From the cell containing the given text, extract its center point as [x, y] coordinate. 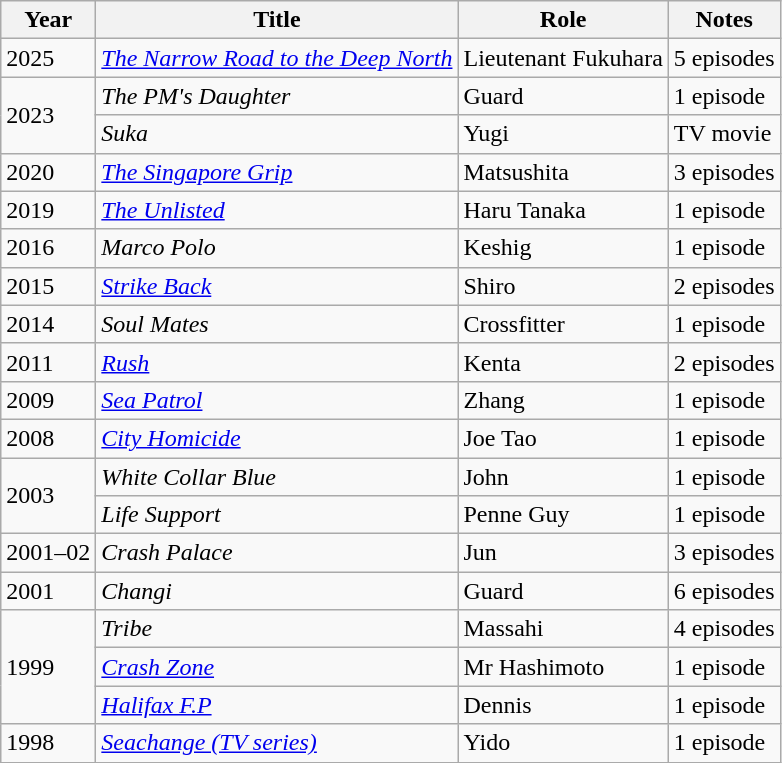
2003 [48, 496]
2008 [48, 438]
Soul Mates [277, 324]
Shiro [563, 286]
Title [277, 20]
Dennis [563, 705]
2023 [48, 115]
Tribe [277, 629]
City Homicide [277, 438]
Jun [563, 553]
5 episodes [724, 58]
The Narrow Road to the Deep North [277, 58]
1999 [48, 667]
Zhang [563, 400]
Keshig [563, 248]
Yido [563, 743]
2025 [48, 58]
Mr Hashimoto [563, 667]
Crossfitter [563, 324]
Seachange (TV series) [277, 743]
Lieutenant Fukuhara [563, 58]
John [563, 477]
Sea Patrol [277, 400]
2019 [48, 210]
Matsushita [563, 172]
2001–02 [48, 553]
Notes [724, 20]
Year [48, 20]
Changi [277, 591]
White Collar Blue [277, 477]
Haru Tanaka [563, 210]
Crash Palace [277, 553]
Life Support [277, 515]
4 episodes [724, 629]
2011 [48, 362]
2016 [48, 248]
2015 [48, 286]
6 episodes [724, 591]
1998 [48, 743]
Rush [277, 362]
2001 [48, 591]
The Singapore Grip [277, 172]
Kenta [563, 362]
2014 [48, 324]
Penne Guy [563, 515]
Yugi [563, 134]
2020 [48, 172]
The PM's Daughter [277, 96]
Joe Tao [563, 438]
Role [563, 20]
2009 [48, 400]
Strike Back [277, 286]
The Unlisted [277, 210]
Suka [277, 134]
Marco Polo [277, 248]
Crash Zone [277, 667]
Halifax F.P [277, 705]
Massahi [563, 629]
TV movie [724, 134]
